Find where the given text appears and provide that cell's center as (X, Y) coordinate. 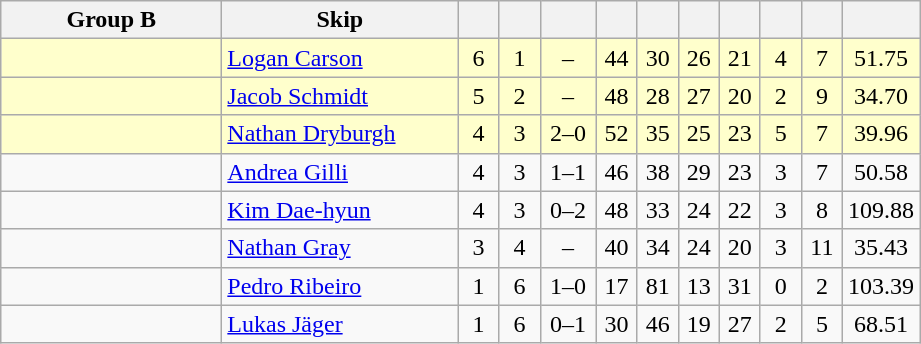
38 (658, 172)
81 (658, 286)
0 (780, 286)
21 (740, 58)
33 (658, 210)
Pedro Ribeiro (340, 286)
0–1 (568, 324)
50.58 (880, 172)
1–1 (568, 172)
39.96 (880, 134)
51.75 (880, 58)
40 (616, 248)
11 (822, 248)
34 (658, 248)
26 (698, 58)
Group B (112, 20)
28 (658, 96)
13 (698, 286)
25 (698, 134)
17 (616, 286)
109.88 (880, 210)
31 (740, 286)
34.70 (880, 96)
44 (616, 58)
35.43 (880, 248)
Andrea Gilli (340, 172)
1–0 (568, 286)
Logan Carson (340, 58)
0–2 (568, 210)
Kim Dae-hyun (340, 210)
Skip (340, 20)
68.51 (880, 324)
19 (698, 324)
22 (740, 210)
Lukas Jäger (340, 324)
35 (658, 134)
9 (822, 96)
103.39 (880, 286)
29 (698, 172)
Nathan Gray (340, 248)
52 (616, 134)
2–0 (568, 134)
8 (822, 210)
Nathan Dryburgh (340, 134)
Jacob Schmidt (340, 96)
